Output the [X, Y] coordinate of the center of the cell containing the given text.  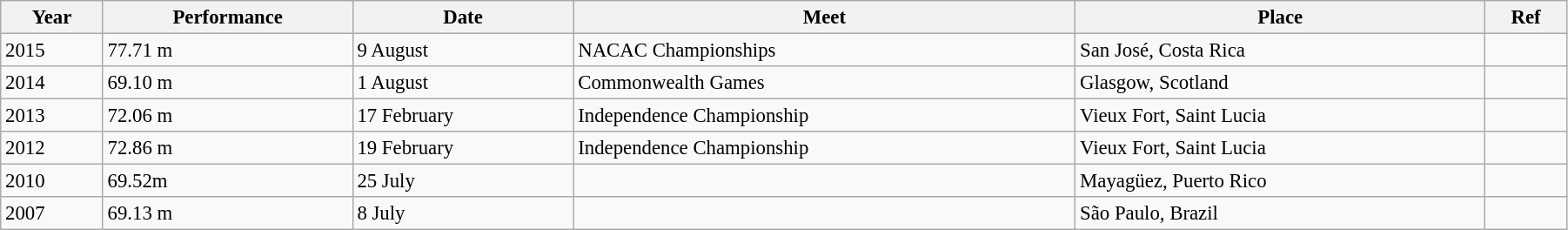
69.52m [228, 181]
1 August [463, 83]
San José, Costa Rica [1281, 51]
Meet [825, 17]
77.71 m [228, 51]
2015 [52, 51]
2014 [52, 83]
9 August [463, 51]
17 February [463, 116]
25 July [463, 181]
Performance [228, 17]
2010 [52, 181]
72.86 m [228, 148]
69.10 m [228, 83]
19 February [463, 148]
Glasgow, Scotland [1281, 83]
2007 [52, 213]
Year [52, 17]
69.13 m [228, 213]
Mayagüez, Puerto Rico [1281, 181]
Commonwealth Games [825, 83]
São Paulo, Brazil [1281, 213]
Ref [1526, 17]
8 July [463, 213]
NACAC Championships [825, 51]
2012 [52, 148]
2013 [52, 116]
72.06 m [228, 116]
Place [1281, 17]
Date [463, 17]
